Capture the cell that displays the provided text and extract its [X, Y] central coordinate. 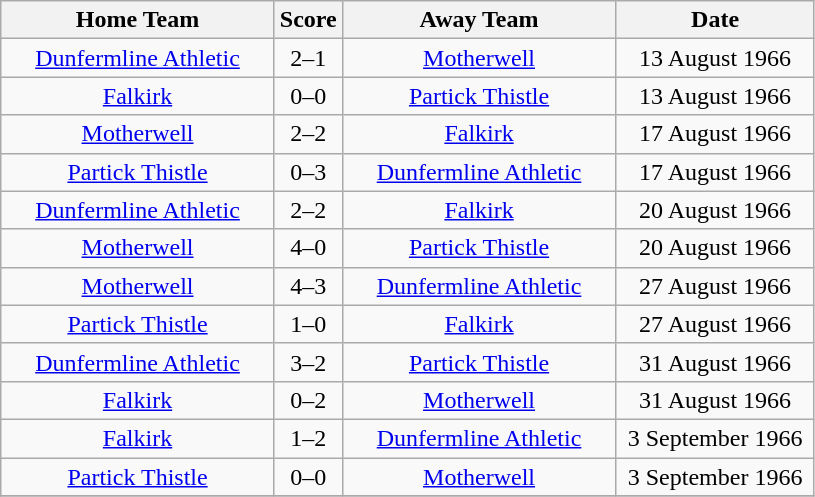
4–0 [308, 248]
1–0 [308, 324]
Home Team [138, 20]
0–3 [308, 172]
Score [308, 20]
Away Team [479, 20]
Date [716, 20]
2–1 [308, 58]
4–3 [308, 286]
1–2 [308, 438]
3–2 [308, 362]
0–2 [308, 400]
